Output the (X, Y) coordinate of the center of the cell containing the given text.  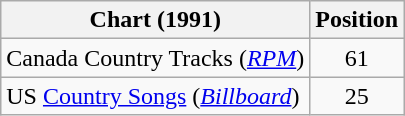
61 (357, 58)
Canada Country Tracks (RPM) (156, 58)
Position (357, 20)
Chart (1991) (156, 20)
25 (357, 96)
US Country Songs (Billboard) (156, 96)
